Search for the cell housing the specified text and yield its (X, Y) center coordinate. 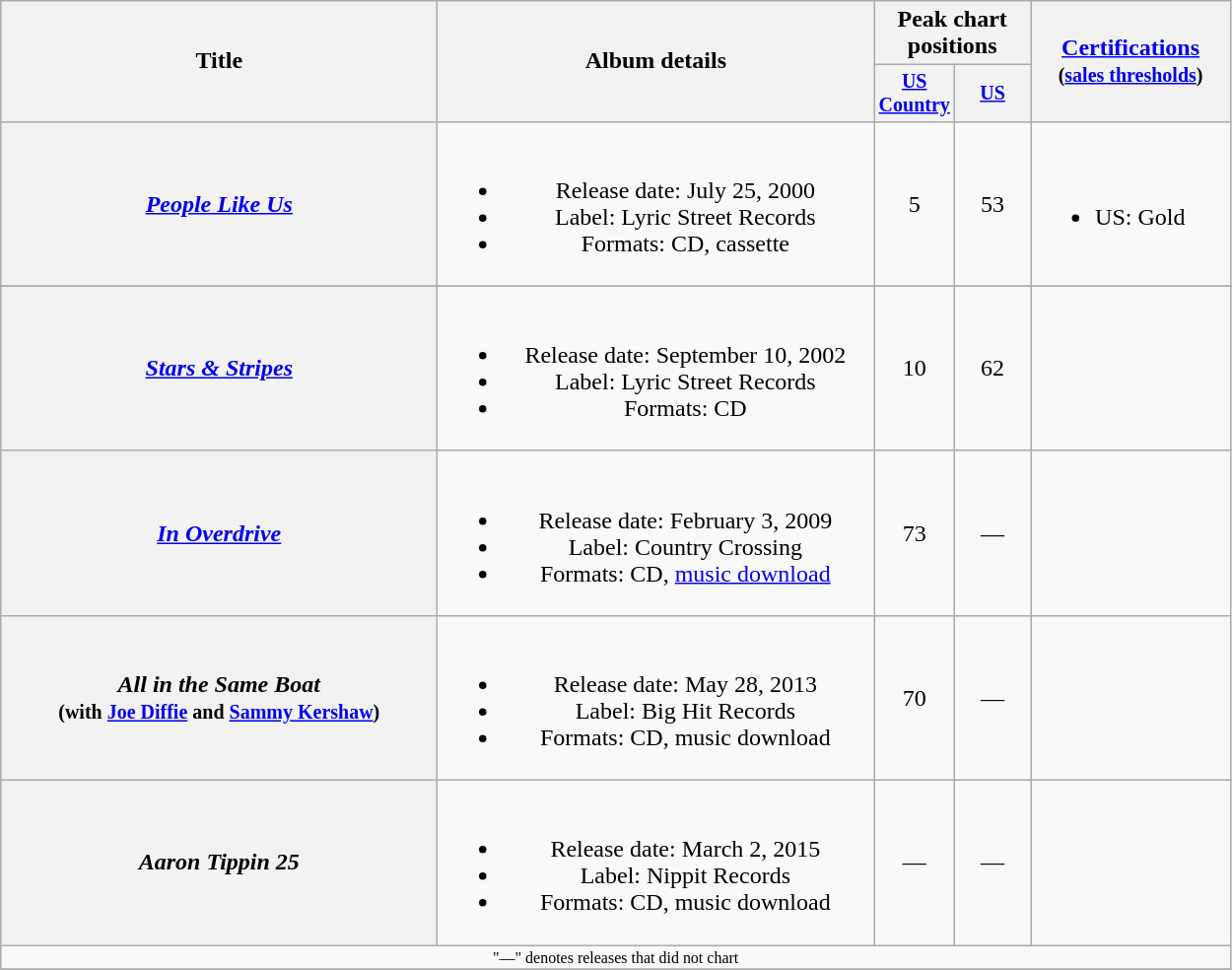
Certifications(sales thresholds) (1131, 61)
5 (915, 203)
"—" denotes releases that did not chart (616, 957)
All in the Same Boat(with Joe Diffie and Sammy Kershaw) (219, 698)
73 (915, 532)
US: Gold (1131, 203)
Release date: February 3, 2009Label: Country CrossingFormats: CD, music download (656, 532)
10 (915, 369)
US (993, 93)
Aaron Tippin 25 (219, 864)
US Country (915, 93)
Title (219, 61)
In Overdrive (219, 532)
Release date: March 2, 2015Label: Nippit RecordsFormats: CD, music download (656, 864)
70 (915, 698)
People Like Us (219, 203)
Peak chartpositions (952, 34)
Release date: May 28, 2013Label: Big Hit RecordsFormats: CD, music download (656, 698)
Album details (656, 61)
Stars & Stripes (219, 369)
Release date: September 10, 2002Label: Lyric Street RecordsFormats: CD (656, 369)
62 (993, 369)
Release date: July 25, 2000Label: Lyric Street RecordsFormats: CD, cassette (656, 203)
53 (993, 203)
